Detect which cell encompasses the target text, then output its (x, y) center coordinate. 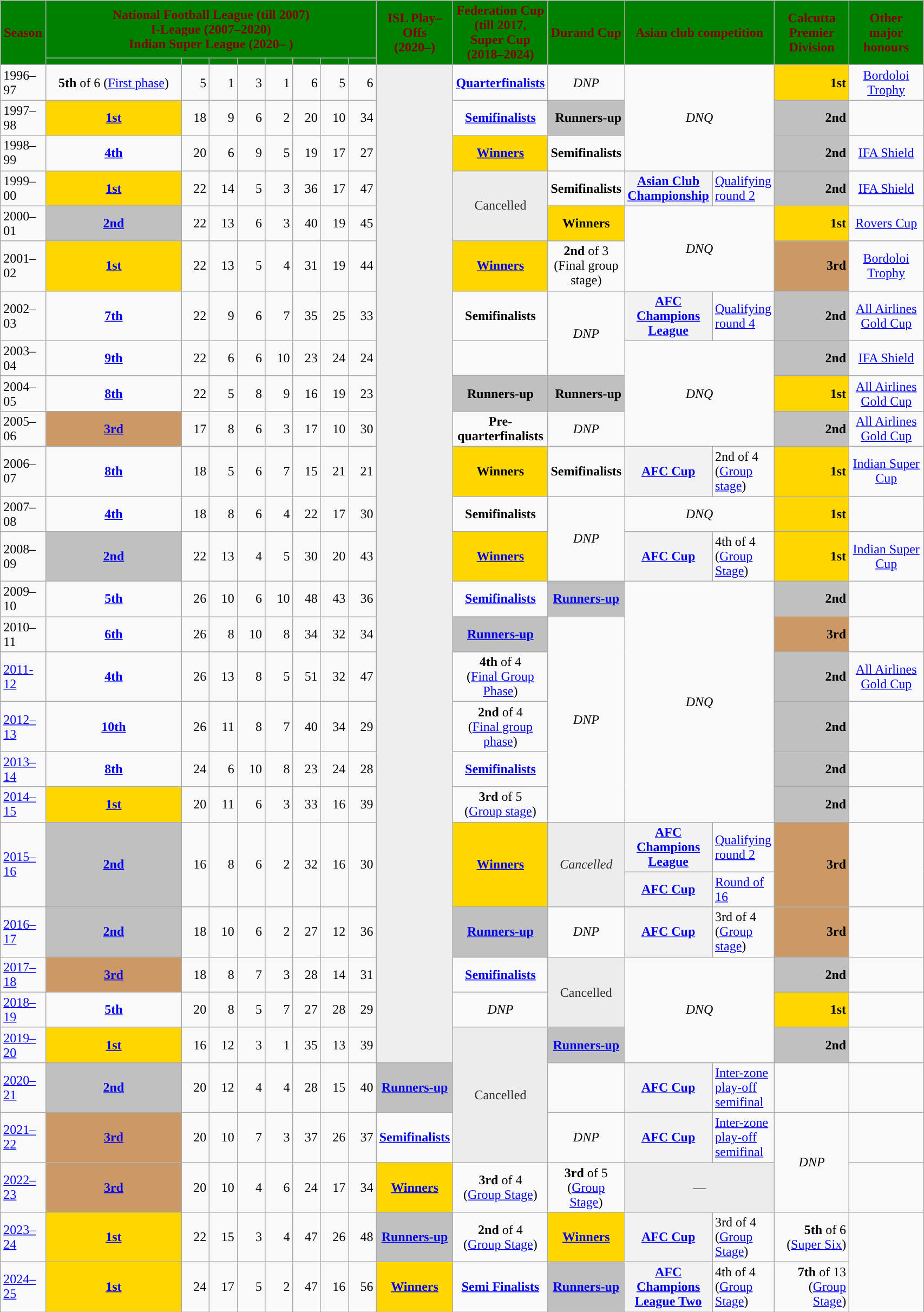
Other major honours (887, 32)
Federation Cup (till 2017, Super Cup (2018–2024) (500, 32)
6th (114, 635)
2013–14 (23, 769)
2001–02 (23, 266)
1999–00 (23, 188)
9th (114, 358)
2nd of 4(Group Stage) (500, 1237)
Asian club competition (699, 32)
AFC Champions League Two (669, 1287)
Round of 16 (744, 889)
2010–11 (23, 635)
44 (363, 266)
1998–99 (23, 153)
56 (363, 1287)
7th (114, 316)
2nd of 3(Final group stage) (586, 266)
2016–17 (23, 932)
2019–20 (23, 1045)
ISL Play–Offs(2020–) (415, 32)
4th of 4(Final Group Phase) (500, 677)
3rd of 5(Group Stage) (586, 1187)
2003–04 (23, 358)
2024–25 (23, 1287)
25 (335, 316)
2022–23 (23, 1187)
5th of 6(Super Six) (812, 1237)
1996–97 (23, 82)
10th (114, 727)
51 (306, 677)
Calcutta Premier Division (812, 32)
Season (23, 32)
Durand Cup (586, 32)
Rovers Cup (887, 223)
Semi Finalists (500, 1287)
Qualifyinground 4 (744, 316)
Quarterfinalists (500, 82)
Asian Club Championship (669, 188)
2004–05 (23, 393)
3rd of 4(Group stage) (744, 932)
Qualifying round 2 (744, 847)
National Football League (till 2007)I-League (2007–2020)Indian Super League (2020– ) (211, 29)
2021–22 (23, 1137)
2005–06 (23, 429)
Pre-quarterfinalists (500, 429)
— (699, 1187)
7th of 13(Group Stage) (812, 1287)
2002–03 (23, 316)
2020–21 (23, 1087)
1997–98 (23, 118)
2012–13 (23, 727)
2023–24 (23, 1237)
Qualifyinground 2 (744, 188)
2014–15 (23, 805)
2011-12 (23, 677)
2017–18 (23, 975)
3rd of 5(Group stage) (500, 805)
2009–10 (23, 599)
5th of 6 (First phase) (114, 82)
45 (363, 223)
2007–08 (23, 513)
2008–09 (23, 557)
2000–01 (23, 223)
2018–19 (23, 1009)
2nd of 4(Final group phase) (500, 727)
2006–07 (23, 471)
2nd of 4(Group stage) (744, 471)
2015–16 (23, 864)
